Capture the cell that displays the provided text and extract its [x, y] central coordinate. 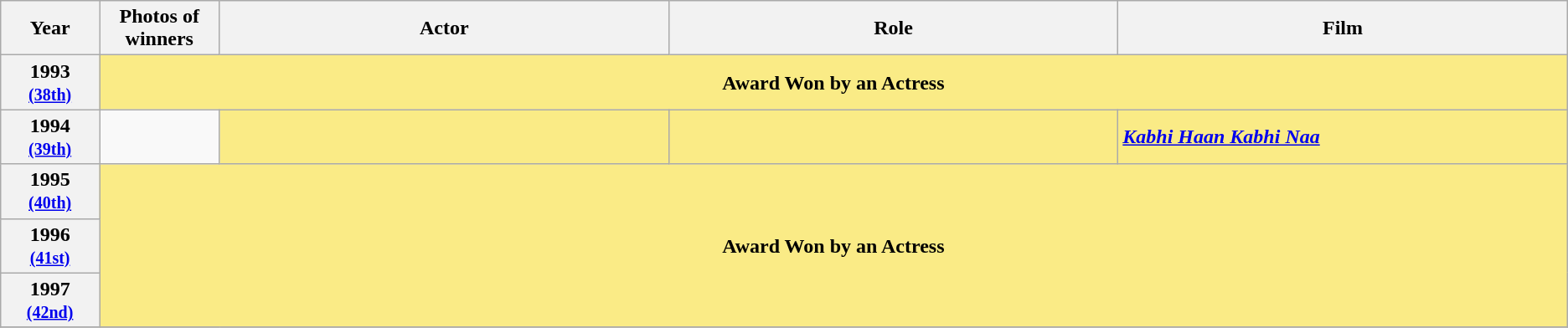
Actor [444, 28]
1997 (42nd) [50, 300]
Film [1343, 28]
Kabhi Haan Kabhi Naa [1343, 137]
Year [50, 28]
1994 (39th) [50, 137]
1996 (41st) [50, 246]
1995 (40th) [50, 191]
Role [893, 28]
1993 (38th) [50, 82]
Photos of winners [159, 28]
